Locate the cell with the specified text and output its [X, Y] center coordinate. 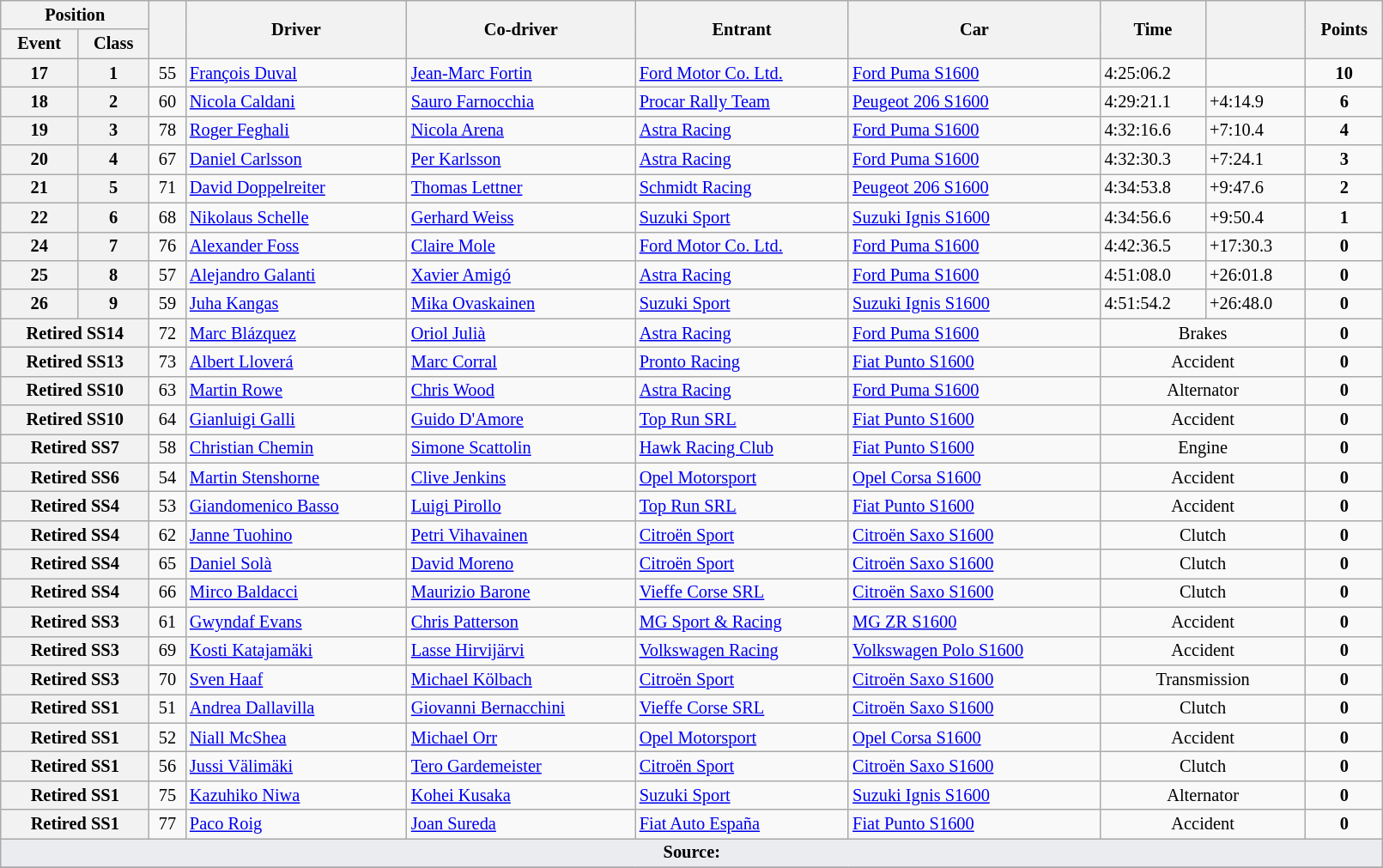
Albert Lloverá [296, 361]
Roger Feghali [296, 131]
Christian Chemin [296, 448]
Niall McShea [296, 737]
Maurizio Barone [521, 592]
69 [167, 651]
Guido D'Amore [521, 420]
4:51:54.2 [1154, 304]
Procar Rally Team [742, 101]
25 [39, 275]
4:25:06.2 [1154, 73]
Alejandro Galanti [296, 275]
56 [167, 766]
Retired SS7 [76, 448]
18 [39, 101]
67 [167, 160]
Class [113, 44]
+7:10.4 [1255, 131]
+4:14.9 [1255, 101]
63 [167, 391]
10 [1344, 73]
Thomas Lettner [521, 188]
Janne Tuohino [296, 535]
73 [167, 361]
76 [167, 246]
61 [167, 622]
François Duval [296, 73]
Entrant [742, 29]
Pronto Racing [742, 361]
4:34:56.6 [1154, 217]
+17:30.3 [1255, 246]
21 [39, 188]
17 [39, 73]
Joan Sureda [521, 824]
Giovanni Bernacchini [521, 708]
+9:50.4 [1255, 217]
Petri Vihavainen [521, 535]
Gianluigi Galli [296, 420]
68 [167, 217]
Xavier Amigó [521, 275]
Paco Roig [296, 824]
+26:01.8 [1255, 275]
Position [76, 15]
David Moreno [521, 564]
58 [167, 448]
Gwyndaf Evans [296, 622]
Martin Rowe [296, 391]
59 [167, 304]
26 [39, 304]
Oriol Julià [521, 333]
Kazuhiko Niwa [296, 795]
MG Sport & Racing [742, 622]
David Doppelreiter [296, 188]
Marc Blázquez [296, 333]
52 [167, 737]
Event [39, 44]
Co-driver [521, 29]
Lasse Hirvijärvi [521, 651]
+26:48.0 [1255, 304]
4:32:30.3 [1154, 160]
Jean-Marc Fortin [521, 73]
55 [167, 73]
Claire Mole [521, 246]
60 [167, 101]
75 [167, 795]
7 [113, 246]
Michael Kölbach [521, 679]
64 [167, 420]
Volkswagen Racing [742, 651]
20 [39, 160]
Giandomenico Basso [296, 506]
Retired SS14 [76, 333]
4:51:08.0 [1154, 275]
Nicola Arena [521, 131]
54 [167, 477]
Juha Kangas [296, 304]
Per Karlsson [521, 160]
Sauro Farnocchia [521, 101]
72 [167, 333]
57 [167, 275]
Marc Corral [521, 361]
62 [167, 535]
Chris Patterson [521, 622]
51 [167, 708]
22 [39, 217]
70 [167, 679]
8 [113, 275]
Martin Stenshorne [296, 477]
Alexander Foss [296, 246]
77 [167, 824]
Luigi Pirollo [521, 506]
Hawk Racing Club [742, 448]
9 [113, 304]
Retired SS13 [76, 361]
Simone Scattolin [521, 448]
53 [167, 506]
Points [1344, 29]
24 [39, 246]
Driver [296, 29]
4:34:53.8 [1154, 188]
Sven Haaf [296, 679]
Time [1154, 29]
Andrea Dallavilla [296, 708]
71 [167, 188]
Engine [1204, 448]
4:29:21.1 [1154, 101]
Kohei Kusaka [521, 795]
Source: [692, 853]
Fiat Auto España [742, 824]
Jussi Välimäki [296, 766]
MG ZR S1600 [974, 622]
Mirco Baldacci [296, 592]
Schmidt Racing [742, 188]
+9:47.6 [1255, 188]
66 [167, 592]
65 [167, 564]
19 [39, 131]
Car [974, 29]
Tero Gardemeister [521, 766]
+7:24.1 [1255, 160]
Daniel Solà [296, 564]
Kosti Katajamäki [296, 651]
Volkswagen Polo S1600 [974, 651]
Daniel Carlsson [296, 160]
Nicola Caldani [296, 101]
78 [167, 131]
4:32:16.6 [1154, 131]
5 [113, 188]
Nikolaus Schelle [296, 217]
Transmission [1204, 679]
Clive Jenkins [521, 477]
Brakes [1204, 333]
4:42:36.5 [1154, 246]
Chris Wood [521, 391]
Michael Orr [521, 737]
Gerhard Weiss [521, 217]
Mika Ovaskainen [521, 304]
Retired SS6 [76, 477]
